From the cell containing the given text, extract its center point as (X, Y) coordinate. 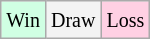
Win (24, 20)
Loss (126, 20)
Draw (72, 20)
